Find where the given text appears and provide that cell's center as (x, y) coordinate. 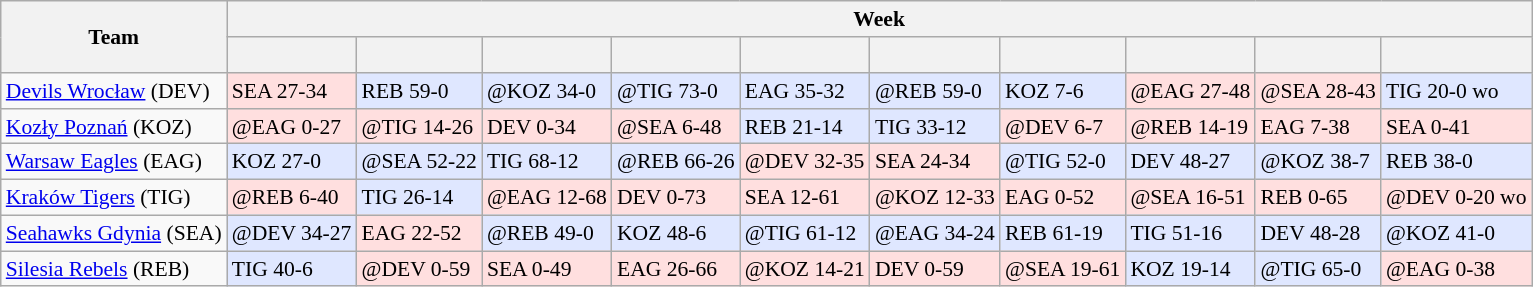
EAG 22-52 (418, 233)
DEV 48-27 (1190, 162)
@DEV 6-7 (1062, 126)
KOZ 7-6 (1062, 91)
@DEV 0-59 (418, 269)
@KOZ 34-0 (547, 91)
Week (880, 19)
SEA 27-34 (292, 91)
@TIG 61-12 (805, 233)
DEV 0-59 (935, 269)
@SEA 19-61 (1062, 269)
KOZ 27-0 (292, 162)
@TIG 52-0 (1062, 162)
EAG 7-38 (1318, 126)
EAG 26-66 (676, 269)
DEV 0-73 (676, 197)
@DEV 0-20 wo (1456, 197)
@EAG 0-38 (1456, 269)
@SEA 6-48 (676, 126)
TIG 20-0 wo (1456, 91)
@TIG 14-26 (418, 126)
DEV 0-34 (547, 126)
@KOZ 12-33 (935, 197)
@EAG 27-48 (1190, 91)
@DEV 34-27 (292, 233)
SEA 0-49 (547, 269)
SEA 12-61 (805, 197)
TIG 26-14 (418, 197)
@KOZ 14-21 (805, 269)
KOZ 48-6 (676, 233)
TIG 33-12 (935, 126)
DEV 48-28 (1318, 233)
TIG 51-16 (1190, 233)
@REB 49-0 (547, 233)
@EAG 0-27 (292, 126)
@SEA 16-51 (1190, 197)
@REB 66-26 (676, 162)
Devils Wrocław (DEV) (114, 91)
@DEV 32-35 (805, 162)
Seahawks Gdynia (SEA) (114, 233)
@KOZ 38-7 (1318, 162)
KOZ 19-14 (1190, 269)
Warsaw Eagles (EAG) (114, 162)
@SEA 28-43 (1318, 91)
EAG 35-32 (805, 91)
Kraków Tigers (TIG) (114, 197)
@EAG 12-68 (547, 197)
REB 59-0 (418, 91)
REB 38-0 (1456, 162)
TIG 40-6 (292, 269)
TIG 68-12 (547, 162)
Silesia Rebels (REB) (114, 269)
REB 0-65 (1318, 197)
@SEA 52-22 (418, 162)
@REB 14-19 (1190, 126)
@TIG 65-0 (1318, 269)
@REB 59-0 (935, 91)
SEA 24-34 (935, 162)
@TIG 73-0 (676, 91)
@REB 6-40 (292, 197)
@KOZ 41-0 (1456, 233)
REB 61-19 (1062, 233)
Kozły Poznań (KOZ) (114, 126)
EAG 0-52 (1062, 197)
@EAG 34-24 (935, 233)
REB 21-14 (805, 126)
SEA 0-41 (1456, 126)
Team (114, 36)
